For the text-containing cell, return its midpoint in (X, Y) coordinate format. 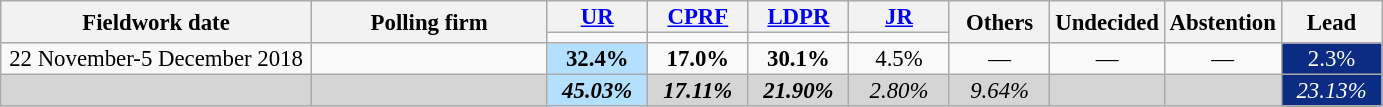
Fieldwork date (156, 22)
23.13% (1332, 91)
45.03% (598, 91)
17.0% (698, 59)
17.11% (698, 91)
Polling firm (429, 22)
LDPR (798, 17)
Lead (1332, 22)
UR (598, 17)
CPRF (698, 17)
21.90% (798, 91)
9.64% (1000, 91)
Abstention (1222, 22)
2.80% (900, 91)
Undecided (1107, 22)
32.4% (598, 59)
22 November-5 December 2018 (156, 59)
2.3% (1332, 59)
JR (900, 17)
Others (1000, 22)
30.1% (798, 59)
4.5% (900, 59)
